Search for the cell housing the specified text and yield its [x, y] center coordinate. 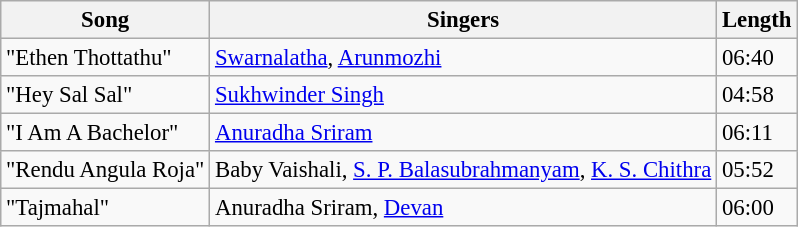
"I Am A Bachelor" [106, 133]
"Rendu Angula Roja" [106, 170]
Singers [464, 20]
06:00 [757, 208]
"Ethen Thottathu" [106, 58]
"Hey Sal Sal" [106, 95]
Sukhwinder Singh [464, 95]
04:58 [757, 95]
06:11 [757, 133]
Anuradha Sriram [464, 133]
"Tajmahal" [106, 208]
Baby Vaishali, S. P. Balasubrahmanyam, K. S. Chithra [464, 170]
Anuradha Sriram, Devan [464, 208]
Song [106, 20]
06:40 [757, 58]
05:52 [757, 170]
Length [757, 20]
Swarnalatha, Arunmozhi [464, 58]
